Return [x, y] of the center of cell containing provided text 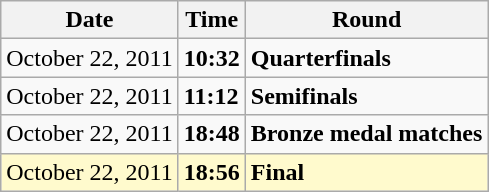
Round [366, 20]
18:56 [212, 172]
Quarterfinals [366, 58]
Final [366, 172]
11:12 [212, 96]
Semifinals [366, 96]
Time [212, 20]
Bronze medal matches [366, 134]
Date [90, 20]
10:32 [212, 58]
18:48 [212, 134]
